Determine the [X, Y] coordinate at the center of the cell enclosing the given text.  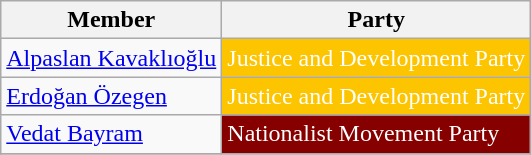
Alpaslan Kavaklıoğlu [112, 58]
Vedat Bayram [112, 134]
Member [112, 20]
Nationalist Movement Party [376, 134]
Party [376, 20]
Erdoğan Özegen [112, 96]
